Detect which cell encompasses the target text, then output its [x, y] center coordinate. 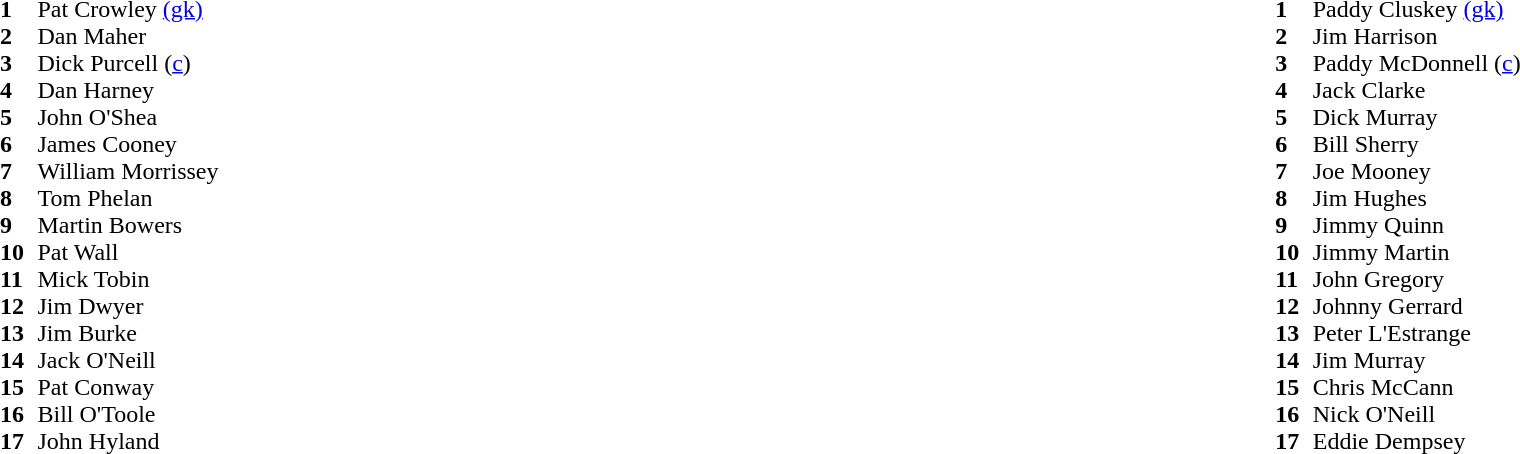
Martin Bowers [128, 226]
Mick Tobin [128, 280]
Tom Phelan [128, 198]
James Cooney [128, 144]
Pat Wall [128, 252]
Pat Conway [128, 388]
Bill O'Toole [128, 414]
Dan Maher [128, 36]
John O'Shea [128, 118]
Dan Harney [128, 90]
Jack O'Neill [128, 360]
Dick Purcell (c) [128, 64]
Jim Dwyer [128, 306]
William Morrissey [128, 172]
Jim Burke [128, 334]
